Provide the (X, Y) coordinate of the cell's center where the given text is located.  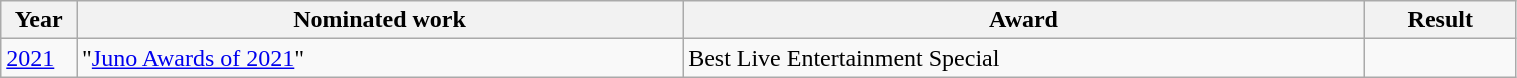
2021 (39, 58)
Result (1440, 20)
Best Live Entertainment Special (1024, 58)
Nominated work (379, 20)
Year (39, 20)
"Juno Awards of 2021" (379, 58)
Award (1024, 20)
